Capture the cell that displays the provided text and extract its (X, Y) central coordinate. 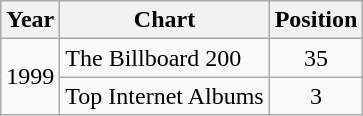
Chart (164, 20)
Year (30, 20)
1999 (30, 77)
35 (316, 58)
3 (316, 96)
Top Internet Albums (164, 96)
The Billboard 200 (164, 58)
Position (316, 20)
